Scan for the cell matching the given text and deliver its [x, y] coordinate at center. 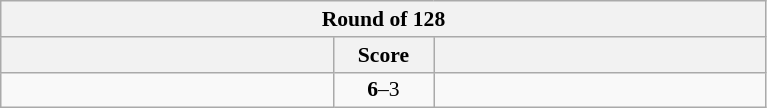
Round of 128 [384, 19]
Score [383, 55]
6–3 [383, 90]
